Determine the [X, Y] coordinate at the center of the cell enclosing the given text.  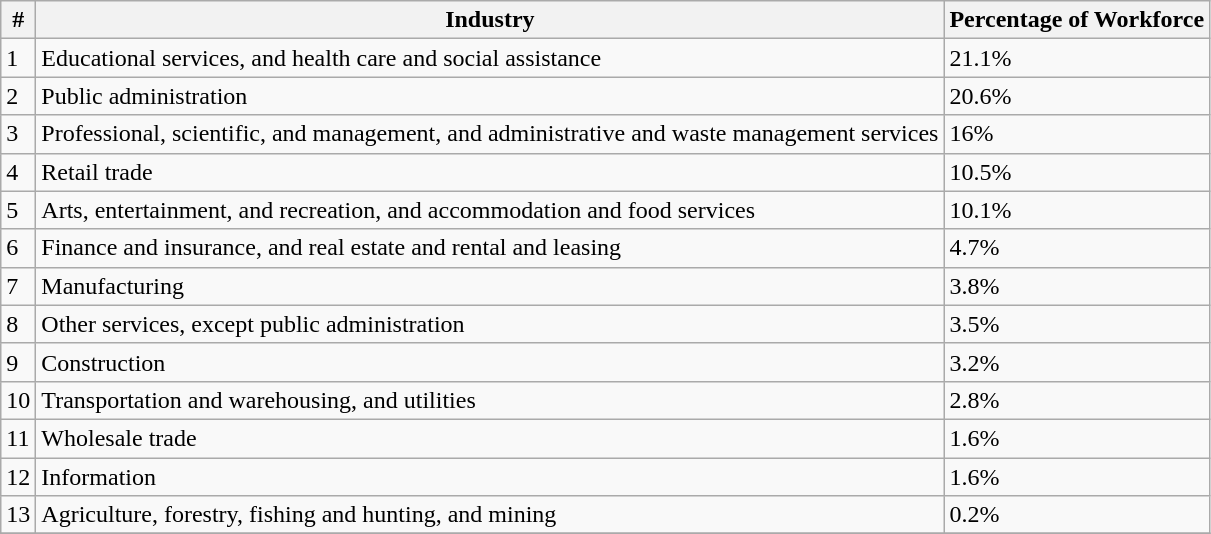
Finance and insurance, and real estate and rental and leasing [490, 248]
2.8% [1077, 400]
7 [18, 286]
3.2% [1077, 362]
21.1% [1077, 58]
Manufacturing [490, 286]
0.2% [1077, 515]
Other services, except public administration [490, 324]
9 [18, 362]
3 [18, 134]
12 [18, 477]
11 [18, 438]
Wholesale trade [490, 438]
Industry [490, 20]
Percentage of Workforce [1077, 20]
Information [490, 477]
20.6% [1077, 96]
13 [18, 515]
Arts, entertainment, and recreation, and accommodation and food services [490, 210]
Public administration [490, 96]
2 [18, 96]
5 [18, 210]
Professional, scientific, and management, and administrative and waste management services [490, 134]
4.7% [1077, 248]
3.8% [1077, 286]
Agriculture, forestry, fishing and hunting, and mining [490, 515]
10.5% [1077, 172]
16% [1077, 134]
8 [18, 324]
1 [18, 58]
6 [18, 248]
3.5% [1077, 324]
4 [18, 172]
10.1% [1077, 210]
Educational services, and health care and social assistance [490, 58]
# [18, 20]
Retail trade [490, 172]
Transportation and warehousing, and utilities [490, 400]
Construction [490, 362]
10 [18, 400]
